Provide the [X, Y] coordinate of the cell's center where the given text is located.  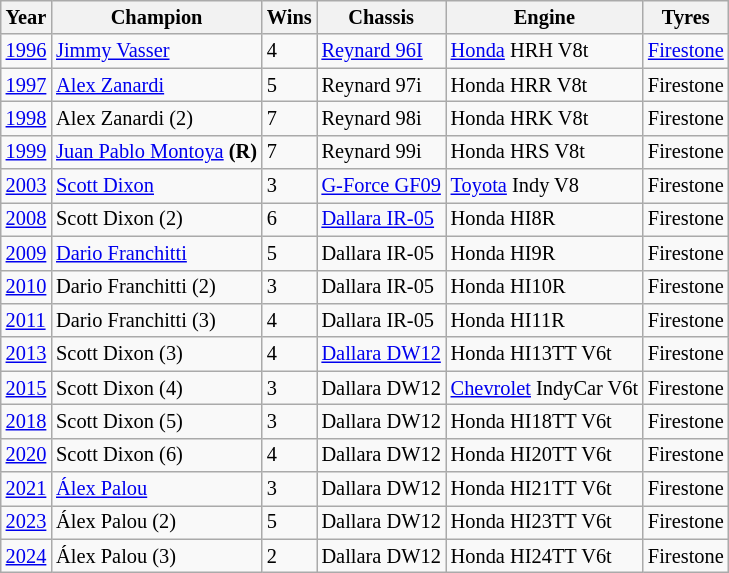
Scott Dixon (3) [156, 354]
2023 [26, 522]
Álex Palou (3) [156, 556]
Honda HI21TT V6t [544, 489]
Scott Dixon (6) [156, 455]
Honda HI9R [544, 253]
Honda HRH V8t [544, 51]
Honda HI18TT V6t [544, 421]
G-Force GF09 [382, 186]
Honda HI23TT V6t [544, 522]
Dario Franchitti (2) [156, 287]
Alex Zanardi (2) [156, 118]
Honda HI10R [544, 287]
2021 [26, 489]
Scott Dixon (4) [156, 388]
Reynard 96I [382, 51]
Reynard 99i [382, 152]
Juan Pablo Montoya (R) [156, 152]
6 [290, 219]
Engine [544, 17]
Honda HRR V8t [544, 85]
Honda HI11R [544, 320]
Álex Palou [156, 489]
2010 [26, 287]
Alex Zanardi [156, 85]
1999 [26, 152]
2015 [26, 388]
2009 [26, 253]
Honda HI20TT V6t [544, 455]
Chassis [382, 17]
2003 [26, 186]
Honda HI24TT V6t [544, 556]
Scott Dixon (5) [156, 421]
Reynard 97i [382, 85]
Wins [290, 17]
2018 [26, 421]
Dario Franchitti (3) [156, 320]
Honda HRK V8t [544, 118]
2 [290, 556]
1996 [26, 51]
1998 [26, 118]
Scott Dixon [156, 186]
Champion [156, 17]
Scott Dixon (2) [156, 219]
2020 [26, 455]
Honda HI13TT V6t [544, 354]
Tyres [686, 17]
2013 [26, 354]
Honda HI8R [544, 219]
Chevrolet IndyCar V6t [544, 388]
2011 [26, 320]
2008 [26, 219]
Toyota Indy V8 [544, 186]
Year [26, 17]
Álex Palou (2) [156, 522]
Dario Franchitti [156, 253]
2024 [26, 556]
Jimmy Vasser [156, 51]
Reynard 98i [382, 118]
Honda HRS V8t [544, 152]
1997 [26, 85]
